Return [X, Y] of the center of cell containing provided text 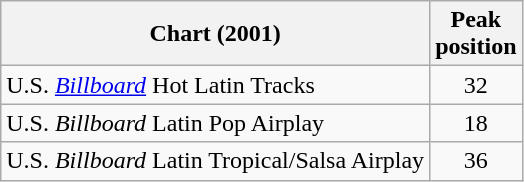
U.S. Billboard Hot Latin Tracks [216, 85]
18 [476, 123]
Chart (2001) [216, 34]
32 [476, 85]
U.S. Billboard Latin Pop Airplay [216, 123]
Peakposition [476, 34]
36 [476, 161]
U.S. Billboard Latin Tropical/Salsa Airplay [216, 161]
